Scan for the cell matching the given text and deliver its (X, Y) coordinate at center. 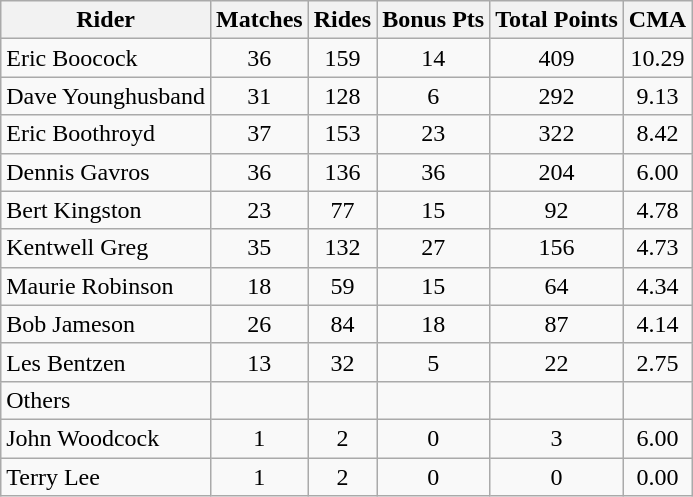
4.73 (657, 248)
Total Points (557, 20)
31 (259, 96)
4.34 (657, 286)
Others (106, 400)
59 (342, 286)
292 (557, 96)
Dennis Gavros (106, 172)
159 (342, 58)
Eric Boothroyd (106, 134)
8.42 (657, 134)
10.29 (657, 58)
Maurie Robinson (106, 286)
Matches (259, 20)
204 (557, 172)
128 (342, 96)
153 (342, 134)
6 (434, 96)
4.78 (657, 210)
5 (434, 362)
26 (259, 324)
Bonus Pts (434, 20)
84 (342, 324)
Bert Kingston (106, 210)
Kentwell Greg (106, 248)
35 (259, 248)
92 (557, 210)
Dave Younghusband (106, 96)
132 (342, 248)
14 (434, 58)
Terry Lee (106, 477)
27 (434, 248)
3 (557, 438)
77 (342, 210)
22 (557, 362)
2.75 (657, 362)
136 (342, 172)
322 (557, 134)
0.00 (657, 477)
37 (259, 134)
64 (557, 286)
Bob Jameson (106, 324)
Rides (342, 20)
409 (557, 58)
Rider (106, 20)
13 (259, 362)
156 (557, 248)
4.14 (657, 324)
32 (342, 362)
87 (557, 324)
Les Bentzen (106, 362)
John Woodcock (106, 438)
Eric Boocock (106, 58)
9.13 (657, 96)
CMA (657, 20)
